Output the (X, Y) coordinate of the center of the cell containing the given text.  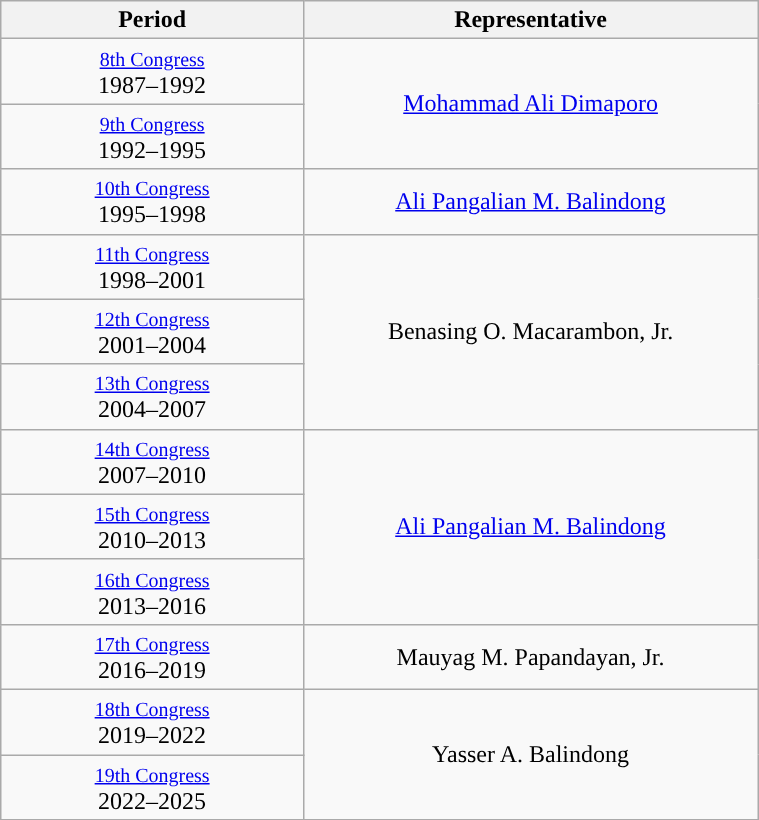
10th Congress1995–1998 (152, 202)
Mauyag M. Papandayan, Jr. (530, 656)
15th Congress2010–2013 (152, 526)
9th Congress1992–1995 (152, 136)
Mohammad Ali Dimaporo (530, 104)
11th Congress1998–2001 (152, 266)
14th Congress2007–2010 (152, 462)
Period (152, 20)
Benasing O. Macarambon, Jr. (530, 332)
13th Congress2004–2007 (152, 396)
Representative (530, 20)
16th Congress2013–2016 (152, 592)
17th Congress2016–2019 (152, 656)
19th Congress2022–2025 (152, 786)
18th Congress2019–2022 (152, 722)
8th Congress1987–1992 (152, 72)
12th Congress2001–2004 (152, 332)
Yasser A. Balindong (530, 754)
